Return the (x, y) coordinate for the center point of the cell that contains the specified text.  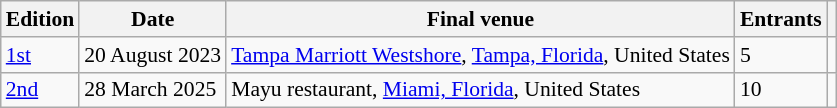
Entrants (781, 19)
2nd (40, 90)
Final venue (480, 19)
10 (781, 90)
20 August 2023 (152, 55)
28 March 2025 (152, 90)
Date (152, 19)
Edition (40, 19)
1st (40, 55)
5 (781, 55)
Tampa Marriott Westshore, Tampa, Florida, United States (480, 55)
Mayu restaurant, Miami, Florida, United States (480, 90)
